Extract the [X, Y] coordinate from the center of the cell holding the provided text.  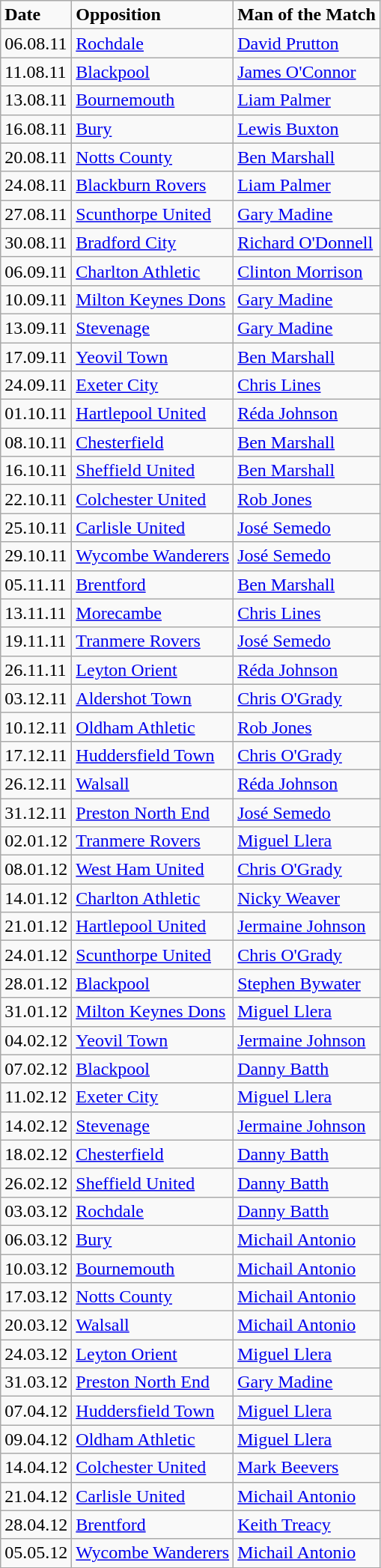
10.03.12 [36, 1269]
14.04.12 [36, 1468]
28.01.12 [36, 983]
30.08.11 [36, 242]
Clinton Morrison [307, 271]
26.12.11 [36, 784]
Morecambe [153, 613]
17.09.11 [36, 357]
06.03.12 [36, 1239]
28.04.12 [36, 1525]
03.03.12 [36, 1211]
07.02.12 [36, 1069]
Bradford City [153, 242]
11.02.12 [36, 1097]
David Prutton [307, 43]
31.03.12 [36, 1382]
08.01.12 [36, 870]
20.08.11 [36, 157]
20.03.12 [36, 1326]
24.09.11 [36, 385]
13.08.11 [36, 100]
24.01.12 [36, 955]
West Ham United [153, 870]
Aldershot Town [153, 698]
14.02.12 [36, 1126]
09.04.12 [36, 1439]
31.12.11 [36, 812]
06.08.11 [36, 43]
04.02.12 [36, 1040]
13.11.11 [36, 613]
05.05.12 [36, 1553]
01.10.11 [36, 414]
05.11.11 [36, 585]
10.09.11 [36, 299]
Stephen Bywater [307, 983]
07.04.12 [36, 1411]
14.01.12 [36, 898]
21.04.12 [36, 1496]
Lewis Buxton [307, 129]
10.12.11 [36, 727]
03.12.11 [36, 698]
17.12.11 [36, 755]
08.10.11 [36, 442]
Nicky Weaver [307, 898]
Date [36, 15]
24.03.12 [36, 1354]
25.10.11 [36, 528]
18.02.12 [36, 1154]
26.02.12 [36, 1183]
16.10.11 [36, 471]
James O'Connor [307, 72]
06.09.11 [36, 271]
Man of the Match [307, 15]
26.11.11 [36, 670]
27.08.11 [36, 214]
22.10.11 [36, 499]
17.03.12 [36, 1297]
Mark Beevers [307, 1468]
11.08.11 [36, 72]
Opposition [153, 15]
Richard O'Donnell [307, 242]
31.01.12 [36, 1012]
19.11.11 [36, 641]
21.01.12 [36, 927]
16.08.11 [36, 129]
Blackburn Rovers [153, 186]
13.09.11 [36, 328]
Keith Treacy [307, 1525]
02.01.12 [36, 841]
29.10.11 [36, 556]
24.08.11 [36, 186]
